Locate the cell with the specified text and output its (x, y) center coordinate. 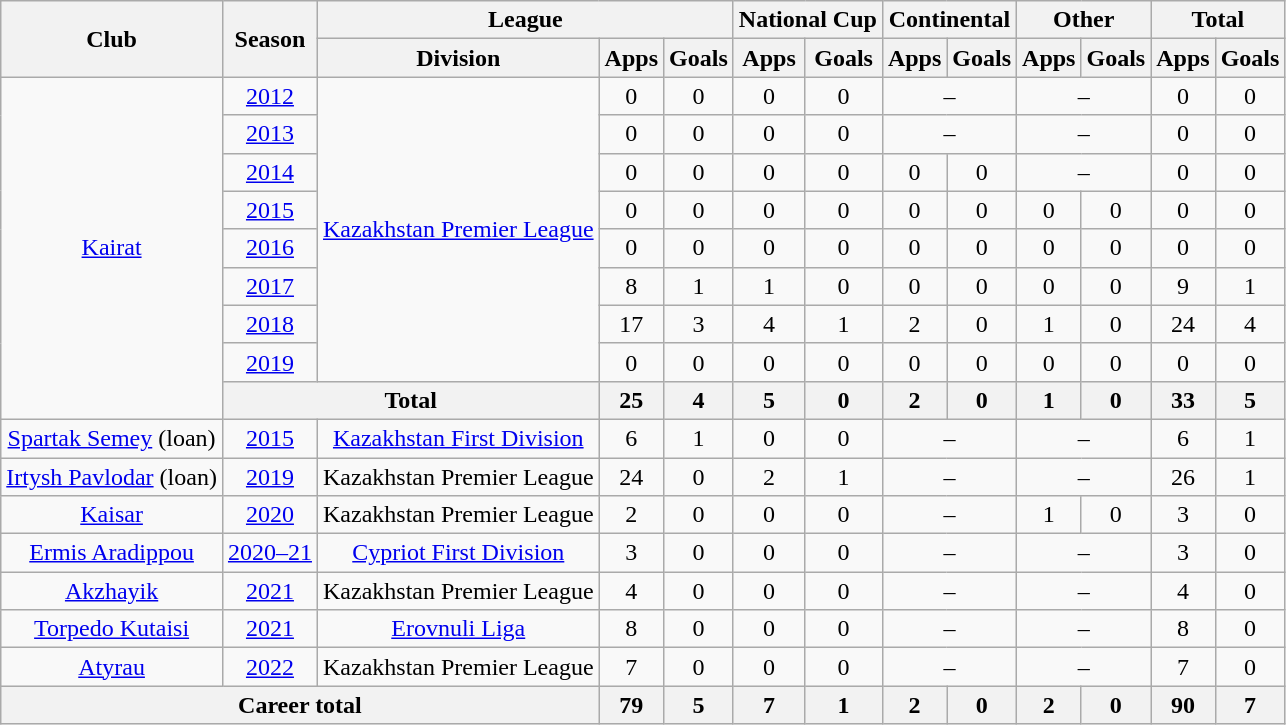
League (525, 20)
33 (1183, 400)
Spartak Semey (loan) (112, 438)
2018 (270, 324)
25 (631, 400)
Club (112, 39)
17 (631, 324)
2022 (270, 667)
Akzhayik (112, 591)
National Cup (808, 20)
2020 (270, 515)
26 (1183, 477)
Season (270, 39)
Irtysh Pavlodar (loan) (112, 477)
Other (1084, 20)
Ermis Aradippou (112, 553)
Career total (300, 705)
9 (1183, 286)
Kaisar (112, 515)
Division (458, 58)
Torpedo Kutaisi (112, 629)
Continental (949, 20)
Kairat (112, 248)
79 (631, 705)
Cypriot First Division (458, 553)
Kazakhstan First Division (458, 438)
2016 (270, 248)
2014 (270, 172)
Erovnuli Liga (458, 629)
2017 (270, 286)
2020–21 (270, 553)
2012 (270, 96)
90 (1183, 705)
Atyrau (112, 667)
2013 (270, 134)
